Provide the [X, Y] coordinate of the cell's center where the given text is located.  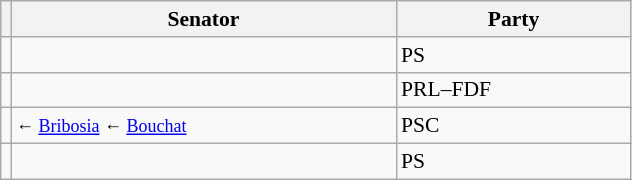
← Bribosia ← Bouchat [204, 126]
PRL–FDF [514, 90]
Senator [204, 19]
PSC [514, 126]
Party [514, 19]
